Return (X, Y) of the center of cell containing provided text 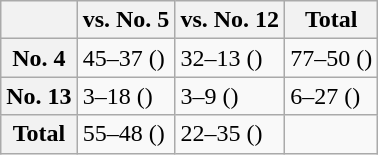
vs. No. 12 (230, 20)
No. 4 (39, 58)
45–37 () (126, 58)
vs. No. 5 (126, 20)
77–50 () (332, 58)
6–27 () (332, 96)
22–35 () (230, 134)
3–18 () (126, 96)
No. 13 (39, 96)
55–48 () (126, 134)
3–9 () (230, 96)
32–13 () (230, 58)
